Locate the cell with the specified text and output its (X, Y) center coordinate. 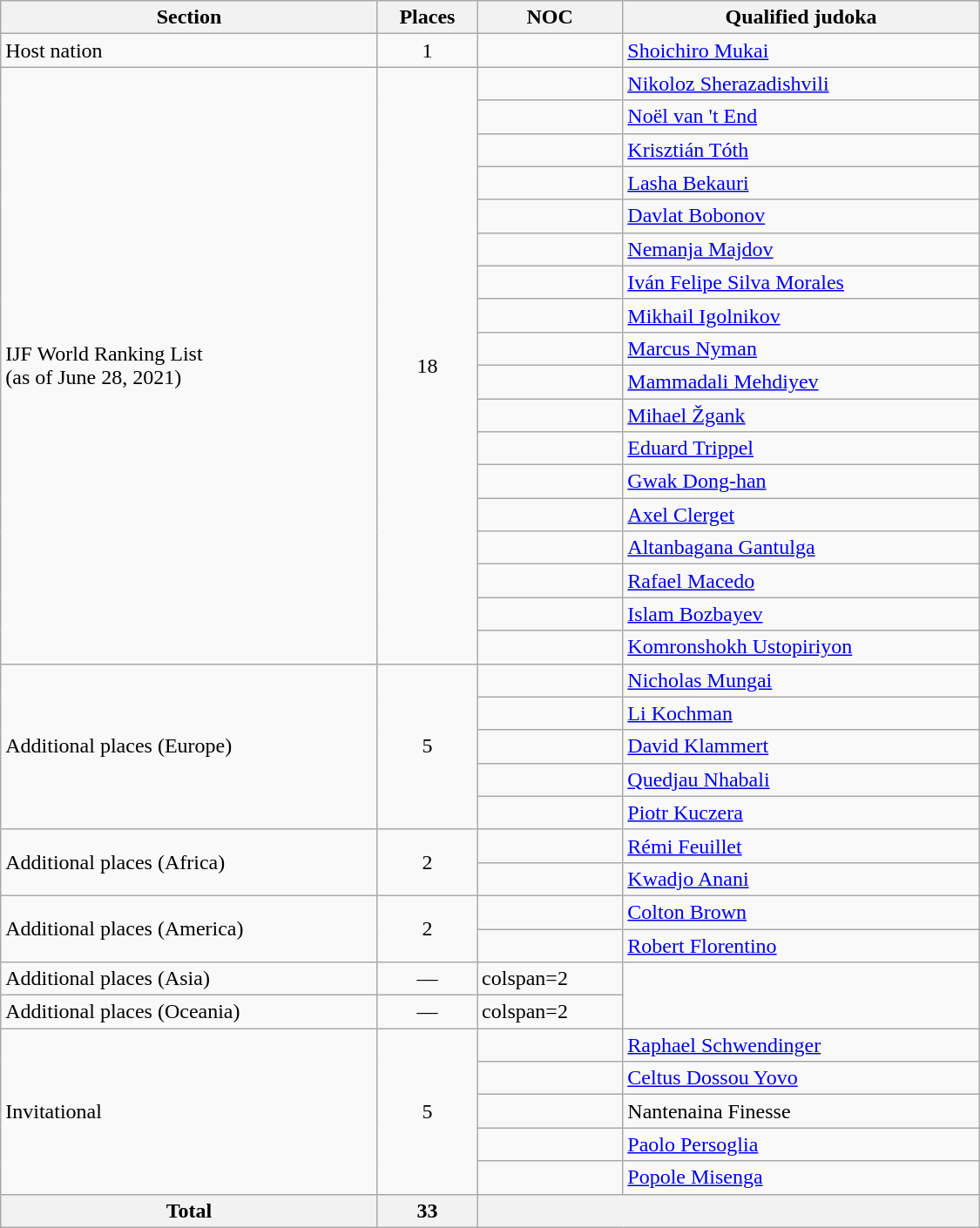
Rémi Feuillet (801, 846)
Paolo Persoglia (801, 1144)
Altanbagana Gantulga (801, 548)
Lasha Bekauri (801, 183)
Krisztián Tóth (801, 150)
33 (427, 1211)
Invitational (190, 1111)
Additional places (America) (190, 928)
Komronshokh Ustopiriyon (801, 647)
Marcus Nyman (801, 348)
18 (427, 366)
Eduard Trippel (801, 449)
Mihael Žgank (801, 415)
NOC (551, 17)
Nemanja Majdov (801, 249)
Total (190, 1211)
Popole Misenga (801, 1177)
Shoichiro Mukai (801, 51)
Nicholas Mungai (801, 680)
Rafael Macedo (801, 581)
Mikhail Igolnikov (801, 315)
Qualified judoka (801, 17)
Colton Brown (801, 912)
Robert Florentino (801, 945)
Additional places (Europe) (190, 746)
Davlat Bobonov (801, 216)
Gwak Dong-han (801, 482)
Axel Clerget (801, 515)
Quedjau Nhabali (801, 779)
Celtus Dossou Yovo (801, 1078)
Additional places (Oceania) (190, 1012)
Raphael Schwendinger (801, 1045)
David Klammert (801, 746)
Mammadali Mehdiyev (801, 381)
Additional places (Asia) (190, 979)
Nantenaina Finesse (801, 1111)
1 (427, 51)
Places (427, 17)
Kwadjo Anani (801, 879)
IJF World Ranking List(as of June 28, 2021) (190, 366)
Additional places (Africa) (190, 862)
Nikoloz Sherazadishvili (801, 84)
Noël van 't End (801, 117)
Islam Bozbayev (801, 614)
Li Kochman (801, 713)
Piotr Kuczera (801, 813)
Host nation (190, 51)
Iván Felipe Silva Morales (801, 282)
Section (190, 17)
